Output the [X, Y] coordinate of the center of the cell containing the given text.  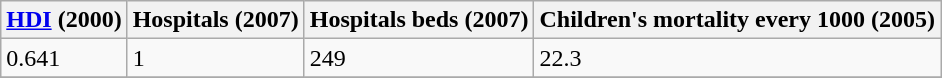
Hospitals beds (2007) [419, 20]
HDI (2000) [64, 20]
22.3 [738, 58]
Hospitals (2007) [216, 20]
Children's mortality every 1000 (2005) [738, 20]
249 [419, 58]
1 [216, 58]
0.641 [64, 58]
